Locate the cell with the specified text and output its (x, y) center coordinate. 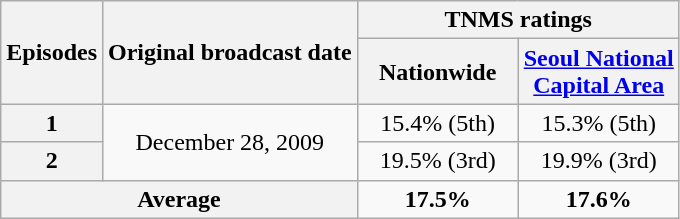
17.6% (598, 199)
Episodes (52, 52)
1 (52, 123)
17.5% (438, 199)
Nationwide (438, 72)
19.9% (3rd) (598, 161)
2 (52, 161)
TNMS ratings (518, 20)
Original broadcast date (230, 52)
Seoul National Capital Area (598, 72)
19.5% (3rd) (438, 161)
December 28, 2009 (230, 142)
15.4% (5th) (438, 123)
15.3% (5th) (598, 123)
Average (179, 199)
